Determine the [X, Y] coordinate at the center of the cell enclosing the given text.  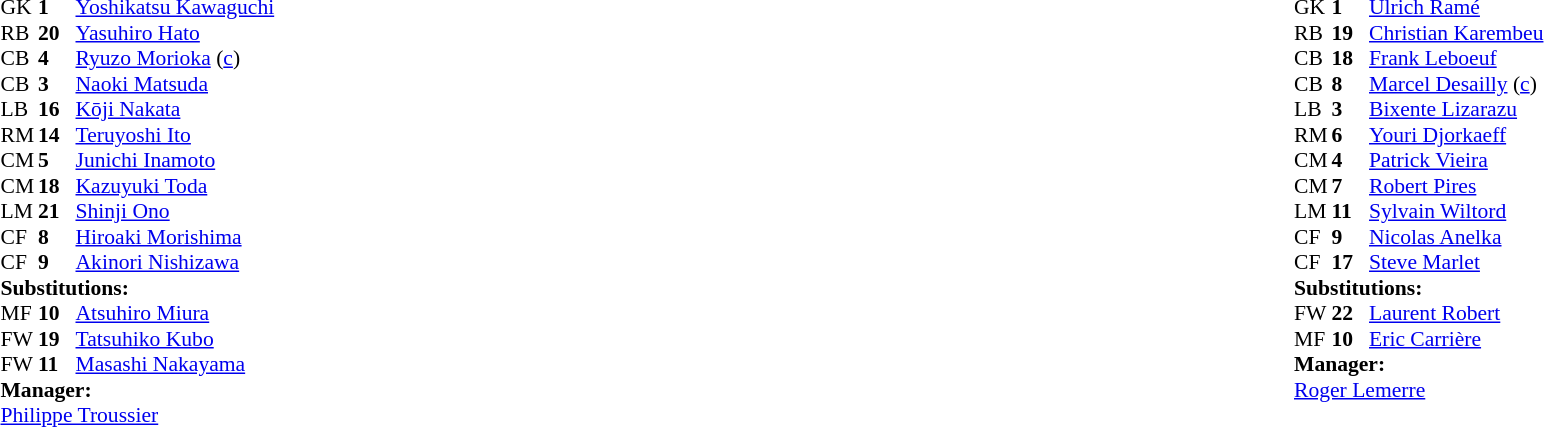
Frank Leboeuf [1456, 59]
Steve Marlet [1456, 263]
Christian Karembeu [1456, 33]
7 [1351, 186]
Junichi Inamoto [176, 161]
22 [1351, 313]
Nicolas Anelka [1456, 237]
16 [57, 109]
Marcel Desailly (c) [1456, 84]
Eric Carrière [1456, 339]
14 [57, 135]
Ryuzo Morioka (c) [176, 59]
5 [57, 161]
Youri Djorkaeff [1456, 135]
Tatsuhiko Kubo [176, 339]
Roger Lemerre [1418, 390]
6 [1351, 135]
20 [57, 33]
Robert Pires [1456, 186]
Hiroaki Morishima [176, 237]
Yasuhiro Hato [176, 33]
Kazuyuki Toda [176, 186]
17 [1351, 263]
Masashi Nakayama [176, 365]
Patrick Vieira [1456, 161]
Sylvain Wiltord [1456, 211]
Teruyoshi Ito [176, 135]
Bixente Lizarazu [1456, 109]
Shinji Ono [176, 211]
21 [57, 211]
Naoki Matsuda [176, 84]
Laurent Robert [1456, 313]
Kōji Nakata [176, 109]
Akinori Nishizawa [176, 263]
Atsuhiro Miura [176, 313]
